Output the (x, y) coordinate of the center of the cell containing the given text.  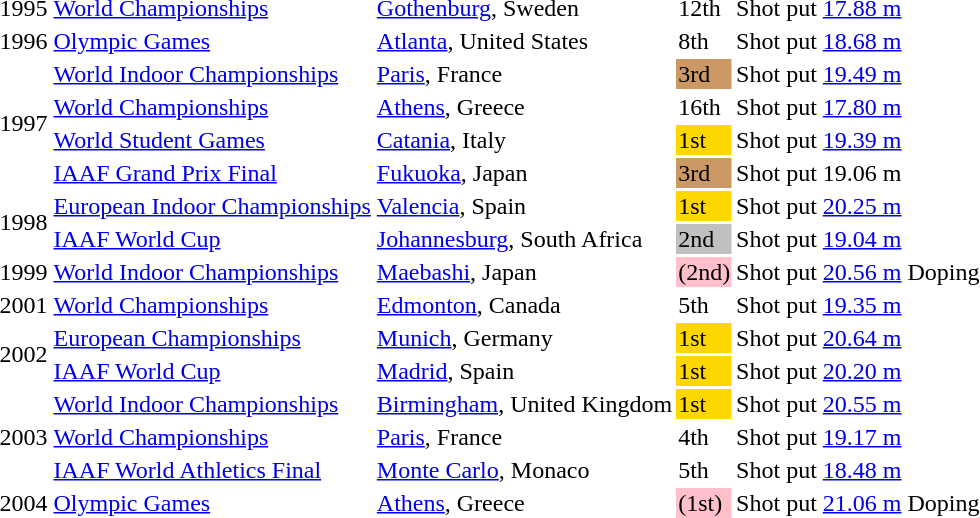
IAAF Grand Prix Final (212, 173)
20.55 m (862, 404)
20.56 m (862, 272)
19.35 m (862, 305)
20.20 m (862, 371)
8th (704, 41)
16th (704, 107)
Atlanta, United States (524, 41)
Madrid, Spain (524, 371)
19.17 m (862, 437)
World Student Games (212, 140)
Valencia, Spain (524, 206)
Johannesburg, South Africa (524, 239)
20.64 m (862, 338)
4th (704, 437)
IAAF World Athletics Final (212, 470)
19.39 m (862, 140)
Birmingham, United Kingdom (524, 404)
Monte Carlo, Monaco (524, 470)
19.49 m (862, 74)
17.80 m (862, 107)
Munich, Germany (524, 338)
2nd (704, 239)
European Championships (212, 338)
18.68 m (862, 41)
(2nd) (704, 272)
Fukuoka, Japan (524, 173)
Catania, Italy (524, 140)
European Indoor Championships (212, 206)
(1st) (704, 503)
19.06 m (862, 173)
Edmonton, Canada (524, 305)
20.25 m (862, 206)
21.06 m (862, 503)
18.48 m (862, 470)
19.04 m (862, 239)
Maebashi, Japan (524, 272)
